Pinpoint the cell where the given text exists, returning its [X, Y] midpoint coordinate. 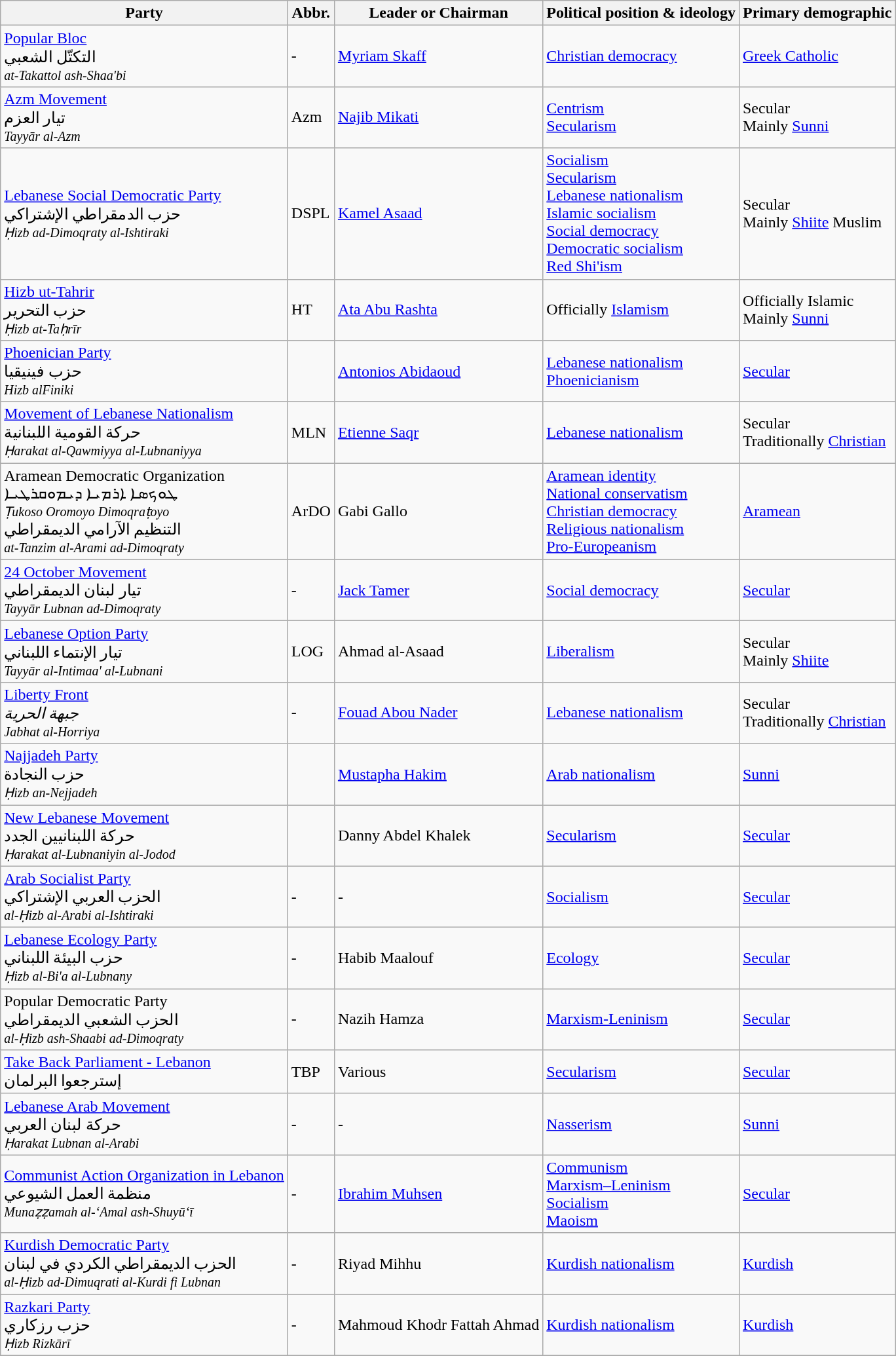
Azm [310, 117]
HT [310, 310]
Various [438, 1072]
Ata Abu Rashta [438, 310]
New Lebanese Movementحركة اللبنانيين الجددḤarakat al-Lubnaniyin al-Jodod [144, 835]
Secular Mainly Shiite [817, 652]
CommunismMarxism–LeninismSocialismMaoism [641, 1194]
Ibrahim Muhsen [438, 1194]
MLN [310, 432]
TBP [310, 1072]
Primary demographic [817, 13]
Kamel Asaad [438, 214]
Secular Traditionally Christian [817, 432]
Najjadeh Party حزب النجادةḤizb an-Nejjadeh [144, 774]
Socialism [641, 897]
Antonios Abidaoud [438, 371]
Liberty Front جبهة الحريةJabhat al-Horriya [144, 713]
Lebanese Ecology Party حزب البيئة اللبنانيḤizb al-Bi'a al-Lubnany [144, 958]
Aramean identityNational conservatismChristian democracyReligious nationalismPro-Europeanism [641, 512]
Aramean Democratic Organizationܛܘܟܣܐ ܐܪܡܝܐ ܕܝܡܘܩܪܛܝܐṬukoso Oromoyo Dimoqraṭoyoالتنظيم الآرامي الديمقراطيat-Tanzim al-Arami ad-Dimoqraty [144, 512]
LOG [310, 652]
Arab nationalism [641, 774]
Party [144, 13]
ArDO [310, 512]
DSPL [310, 214]
Nazih Hamza [438, 1019]
Lebanese Social Democratic Partyحزب الدمقراطي الإشتراكيḤizb ad-Dimoqraty al-Ishtiraki [144, 214]
Communist Action Organization in Lebanon منظمة العمل الشيوعيMunaẓẓamah al-‘Amal ash-Shuyū‘ī [144, 1194]
Azm Movement تيار العزمTayyār al-Azm [144, 117]
Take Back Parliament - Lebanonإسترجعوا البرلمان [144, 1072]
24 October Movement تيار لبنان الديمقراطيTayyār Lubnan ad-Dimoqraty [144, 590]
Ecology [641, 958]
Popular Democratic Party الحزب الشعبي الديمقراطيal-Ḥizb ash-Shaabi ad-Dimoqraty [144, 1019]
Razkari Party حزب رزكاريḤizb Rizkārī [144, 1325]
Secular Mainly Shiite Muslim [817, 214]
Political position & ideology [641, 13]
Myriam Skaff [438, 56]
Leader or Chairman [438, 13]
Hizb ut-Tahrir حزب التحريرḤizb at-Taḥrīr [144, 310]
SocialismSecularismLebanese nationalismIslamic socialismSocial democracyDemocratic socialismRed Shi'ism [641, 214]
Fouad Abou Nader [438, 713]
Habib Maalouf [438, 958]
Christian democracy [641, 56]
Officially Islamic Mainly Sunni [817, 310]
Mahmoud Khodr Fattah Ahmad [438, 1325]
SecularMainly Sunni [817, 117]
Najib Mikati [438, 117]
Greek Catholic [817, 56]
Kurdish Democratic Party الحزب الديمقراطي الكردي في لبنانal-Ḥizb ad-Dimuqrati al-Kurdi fi Lubnan [144, 1264]
Arab Socialist Party الحزب العربي الإشتراكيal-Ḥizb al-Arabi al-Ishtiraki [144, 897]
Lebanese nationalismPhoenicianism [641, 371]
Officially Islamism [641, 310]
Riyad Mihhu [438, 1264]
Danny Abdel Khalek [438, 835]
Ahmad al-Asaad [438, 652]
SecularTraditionally Christian [817, 713]
Popular Blocالتكتّل الشعبيat-Takattol ash-Shaa'bi [144, 56]
Mustapha Hakim [438, 774]
Lebanese Arab Movement حركة لبنان العربيḤarakat Lubnan al-Arabi [144, 1124]
Liberalism [641, 652]
Movement of Lebanese Nationalism حركة القومية اللبنانيةḤarakat al-Qawmiyya al-Lubnaniyya [144, 432]
Gabi Gallo [438, 512]
Jack Tamer [438, 590]
Lebanese Option Party تيار الإنتماء اللبنانيTayyār al-Intimaa' al-Lubnani [144, 652]
Aramean [817, 512]
Nasserism [641, 1124]
Phoenician Partyحزب فينيقياHizb alFiniki [144, 371]
CentrismSecularism [641, 117]
Etienne Saqr [438, 432]
Abbr. [310, 13]
Social democracy [641, 590]
Marxism-Leninism [641, 1019]
